Locate the cell with the specified text and output its (X, Y) center coordinate. 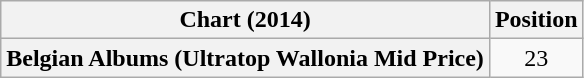
Belgian Albums (Ultratop Wallonia Mid Price) (246, 58)
Chart (2014) (246, 20)
Position (536, 20)
23 (536, 58)
